Search for the cell housing the specified text and yield its [x, y] center coordinate. 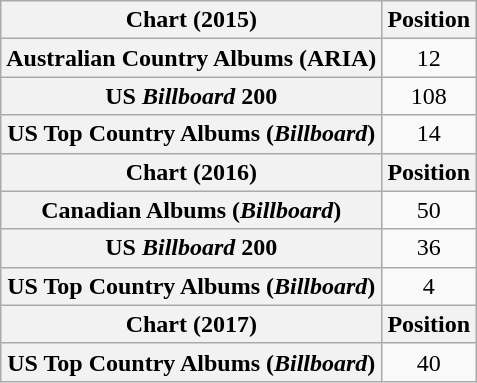
108 [429, 96]
14 [429, 134]
Australian Country Albums (ARIA) [192, 58]
4 [429, 286]
Chart (2016) [192, 172]
12 [429, 58]
Chart (2017) [192, 324]
40 [429, 362]
Chart (2015) [192, 20]
Canadian Albums (Billboard) [192, 210]
50 [429, 210]
36 [429, 248]
